Scan for the cell matching the given text and deliver its [x, y] coordinate at center. 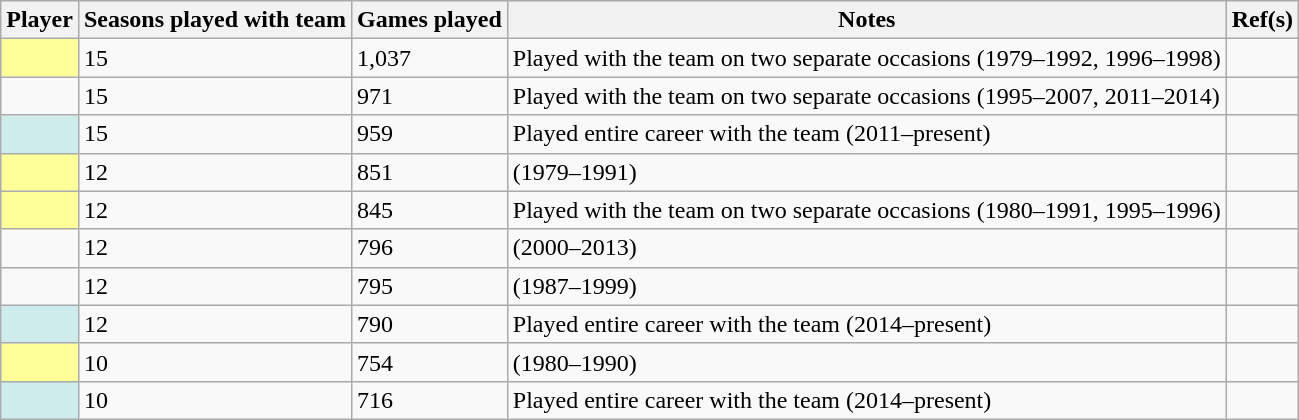
1,037 [430, 58]
Played with the team on two separate occasions (1980–1991, 1995–1996) [866, 210]
959 [430, 134]
Played with the team on two separate occasions (1995–2007, 2011–2014) [866, 96]
971 [430, 96]
754 [430, 362]
845 [430, 210]
(1979–1991) [866, 172]
Played entire career with the team (2011–present) [866, 134]
Games played [430, 20]
Seasons played with team [214, 20]
Notes [866, 20]
716 [430, 400]
(1980–1990) [866, 362]
790 [430, 324]
851 [430, 172]
(2000–2013) [866, 248]
796 [430, 248]
Played with the team on two separate occasions (1979–1992, 1996–1998) [866, 58]
Player [40, 20]
Ref(s) [1262, 20]
(1987–1999) [866, 286]
795 [430, 286]
